Search for the cell housing the specified text and yield its [x, y] center coordinate. 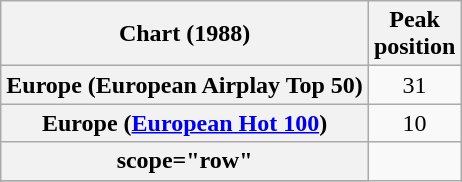
Chart (1988) [185, 34]
Europe (European Hot 100) [185, 123]
scope="row" [185, 161]
31 [414, 85]
Peakposition [414, 34]
10 [414, 123]
Europe (European Airplay Top 50) [185, 85]
